For the text-containing cell, return its midpoint in (X, Y) coordinate format. 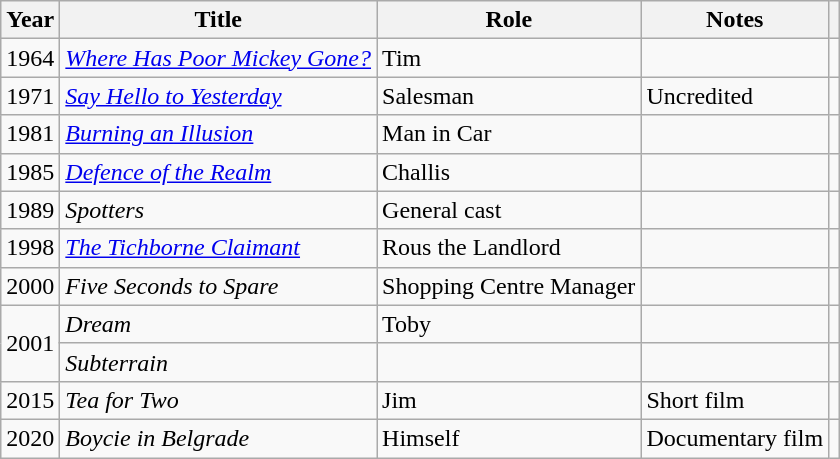
1964 (30, 58)
Title (218, 20)
The Tichborne Claimant (218, 248)
Defence of the Realm (218, 172)
1985 (30, 172)
Shopping Centre Manager (509, 286)
Man in Car (509, 134)
Rous the Landlord (509, 248)
2015 (30, 400)
1981 (30, 134)
2000 (30, 286)
Spotters (218, 210)
Salesman (509, 96)
Toby (509, 324)
1998 (30, 248)
Where Has Poor Mickey Gone? (218, 58)
Role (509, 20)
Say Hello to Yesterday (218, 96)
Burning an Illusion (218, 134)
Short film (735, 400)
1971 (30, 96)
Tim (509, 58)
2001 (30, 343)
General cast (509, 210)
Year (30, 20)
2020 (30, 438)
1989 (30, 210)
Subterrain (218, 362)
Tea for Two (218, 400)
Documentary film (735, 438)
Five Seconds to Spare (218, 286)
Jim (509, 400)
Uncredited (735, 96)
Challis (509, 172)
Notes (735, 20)
Boycie in Belgrade (218, 438)
Dream (218, 324)
Himself (509, 438)
